Determine the (X, Y) coordinate at the center of the cell enclosing the given text.  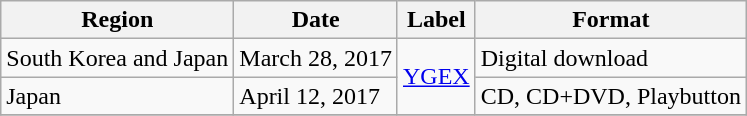
April 12, 2017 (316, 96)
Format (610, 20)
Label (436, 20)
Japan (118, 96)
YGEX (436, 77)
Date (316, 20)
CD, CD+DVD, Playbutton (610, 96)
South Korea and Japan (118, 58)
Digital download (610, 58)
March 28, 2017 (316, 58)
Region (118, 20)
